Return [X, Y] of the center of cell containing provided text 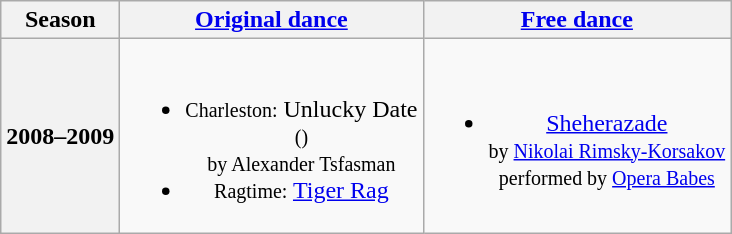
2008–2009 [60, 136]
Charleston: Unlucky Date () by Alexander Tsfasman Ragtime: Tiger Rag [272, 136]
Free dance [577, 20]
Season [60, 20]
Sheherazade by Nikolai Rimsky-Korsakov performed by Opera Babes [577, 136]
Original dance [272, 20]
